Extract the (x, y) coordinate from the center of the cell holding the provided text.  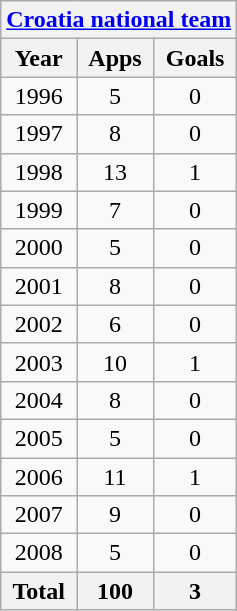
10 (116, 362)
Year (39, 58)
2008 (39, 553)
2003 (39, 362)
Croatia national team (119, 20)
Goals (194, 58)
2000 (39, 248)
9 (116, 515)
2007 (39, 515)
2001 (39, 286)
2006 (39, 477)
100 (116, 591)
3 (194, 591)
1997 (39, 134)
2004 (39, 400)
Total (39, 591)
11 (116, 477)
1996 (39, 96)
2005 (39, 438)
6 (116, 324)
1999 (39, 210)
Apps (116, 58)
1998 (39, 172)
2002 (39, 324)
13 (116, 172)
7 (116, 210)
